From the cell containing the given text, extract its center point as [X, Y] coordinate. 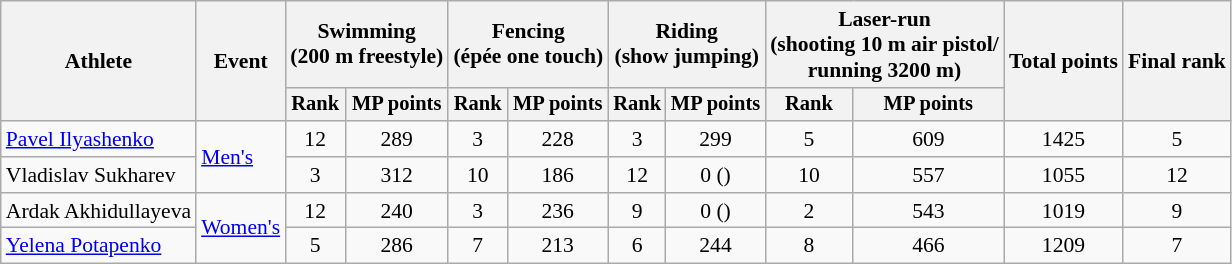
Riding(show jumping) [686, 44]
466 [928, 246]
Swimming(200 m freestyle) [366, 44]
299 [716, 139]
236 [558, 211]
1425 [1064, 139]
Men's [240, 156]
213 [558, 246]
1209 [1064, 246]
6 [637, 246]
240 [396, 211]
Total points [1064, 61]
Women's [240, 228]
2 [809, 211]
Event [240, 61]
Vladislav Sukharev [98, 175]
Yelena Potapenko [98, 246]
Pavel Ilyashenko [98, 139]
609 [928, 139]
Ardak Akhidullayeva [98, 211]
8 [809, 246]
1019 [1064, 211]
Fencing(épée one touch) [528, 44]
286 [396, 246]
312 [396, 175]
244 [716, 246]
228 [558, 139]
557 [928, 175]
Athlete [98, 61]
Final rank [1177, 61]
1055 [1064, 175]
289 [396, 139]
186 [558, 175]
543 [928, 211]
Laser-run(shooting 10 m air pistol/running 3200 m) [884, 44]
